Search for the cell housing the specified text and yield its (X, Y) center coordinate. 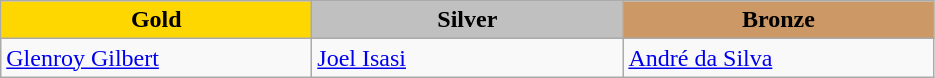
Joel Isasi (468, 58)
Silver (468, 20)
Gold (156, 20)
Bronze (778, 20)
André da Silva (778, 58)
Glenroy Gilbert (156, 58)
